Locate the cell with the specified text and output its [x, y] center coordinate. 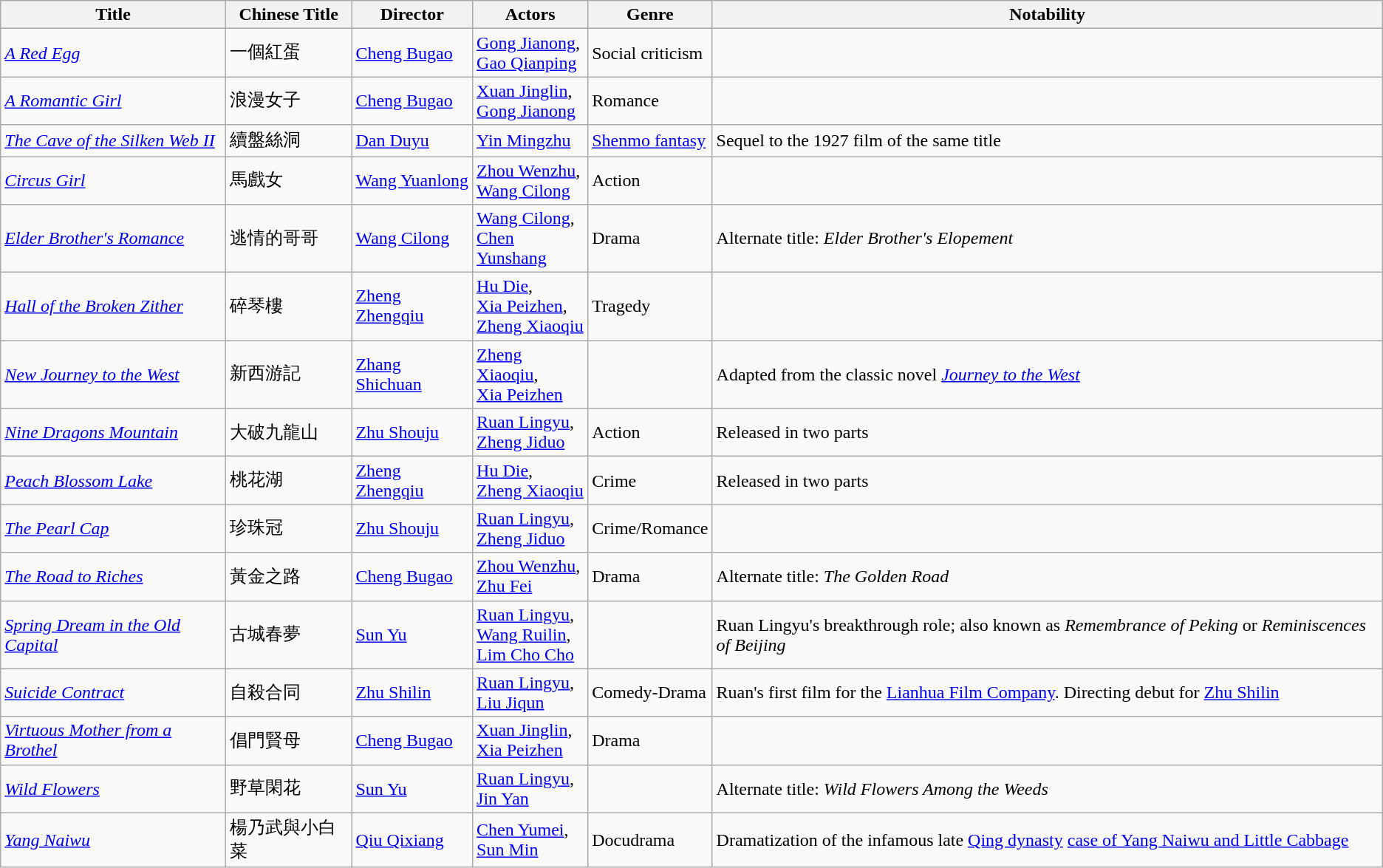
The Cave of the Silken Web II [114, 140]
Zhou Wenzhu,Zhu Fei [530, 576]
珍珠冠 [288, 529]
A Red Egg [114, 53]
Qiu Qixiang [412, 840]
Circus Girl [114, 180]
Spring Dream in the Old Capital [114, 635]
Shenmo fantasy [650, 140]
Adapted from the classic novel Journey to the West [1048, 375]
Crime [650, 480]
Hu Die,Zheng Xiaoqiu [530, 480]
Tragedy [650, 307]
Dramatization of the infamous late Qing dynasty case of Yang Naiwu and Little Cabbage [1048, 840]
Title [114, 15]
Crime/Romance [650, 529]
Dan Duyu [412, 140]
楊乃武與小白菜 [288, 840]
Ruan Lingyu,Jin Yan [530, 789]
Actors [530, 15]
Comedy-Drama [650, 693]
Social criticism [650, 53]
Alternate title: Elder Brother's Elopement [1048, 239]
Xuan Jinglin,Gong Jianong [530, 100]
馬戲女 [288, 180]
Elder Brother's Romance [114, 239]
Wang Cilong [412, 239]
倡門賢母 [288, 740]
Wang Cilong,Chen Yunshang [530, 239]
自殺合同 [288, 693]
Notability [1048, 15]
Romance [650, 100]
Zheng Xiaoqiu,Xia Peizhen [530, 375]
Nine Dragons Mountain [114, 433]
Director [412, 15]
Chen Yumei,Sun Min [530, 840]
新西游記 [288, 375]
碎琴樓 [288, 307]
Suicide Contract [114, 693]
A Romantic Girl [114, 100]
桃花湖 [288, 480]
Xuan Jinglin,Xia Peizhen [530, 740]
Wild Flowers [114, 789]
Zhu Shilin [412, 693]
Yang Naiwu [114, 840]
浪漫女子 [288, 100]
一個紅蛋 [288, 53]
古城春夢 [288, 635]
Hu Die,Xia Peizhen,Zheng Xiaoqiu [530, 307]
Ruan's first film for the Lianhua Film Company. Directing debut for Zhu Shilin [1048, 693]
Ruan Lingyu's breakthrough role; also known as Remembrance of Peking or Reminiscences of Beijing [1048, 635]
續盤絲洞 [288, 140]
逃情的哥哥 [288, 239]
Chinese Title [288, 15]
Hall of the Broken Zither [114, 307]
Peach Blossom Lake [114, 480]
野草閑花 [288, 789]
Docudrama [650, 840]
The Road to Riches [114, 576]
Ruan Lingyu,Liu Jiqun [530, 693]
Gong Jianong,Gao Qianping [530, 53]
Zhang Shichuan [412, 375]
黃金之路 [288, 576]
Alternate title: Wild Flowers Among the Weeds [1048, 789]
Sequel to the 1927 film of the same title [1048, 140]
Ruan Lingyu,Wang Ruilin,Lim Cho Cho [530, 635]
大破九龍山 [288, 433]
Genre [650, 15]
The Pearl Cap [114, 529]
Wang Yuanlong [412, 180]
New Journey to the West [114, 375]
Yin Mingzhu [530, 140]
Alternate title: The Golden Road [1048, 576]
Zhou Wenzhu,Wang Cilong [530, 180]
Virtuous Mother from a Brothel [114, 740]
